Search for the cell housing the specified text and yield its (X, Y) center coordinate. 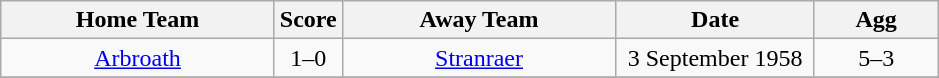
Agg (876, 20)
Home Team (138, 20)
Date (716, 20)
Away Team (479, 20)
Score (308, 20)
5–3 (876, 58)
Stranraer (479, 58)
1–0 (308, 58)
Arbroath (138, 58)
3 September 1958 (716, 58)
